Extract the (X, Y) coordinate from the center of the cell holding the provided text.  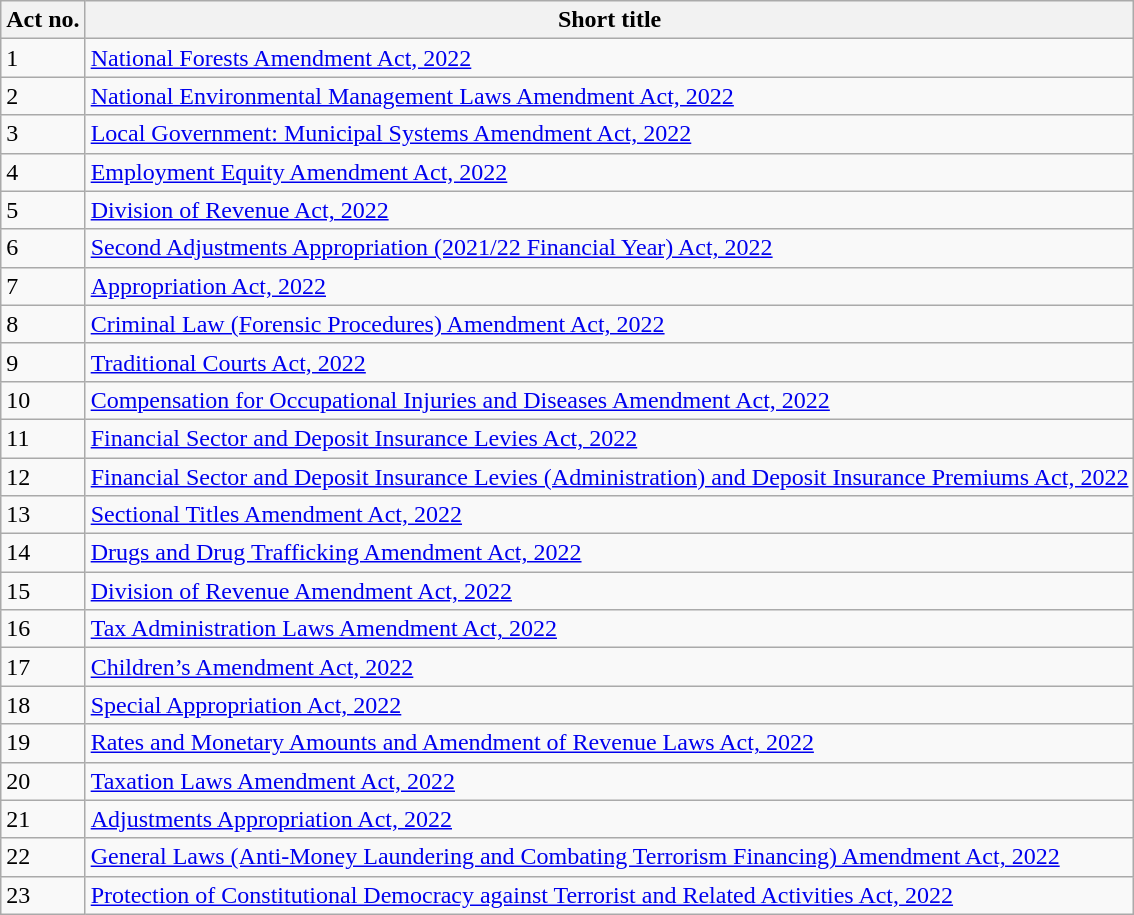
15 (43, 591)
9 (43, 362)
Local Government: Municipal Systems Amendment Act, 2022 (610, 134)
Sectional Titles Amendment Act, 2022 (610, 515)
1 (43, 58)
Act no. (43, 20)
General Laws (Anti-Money Laundering and Combating Terrorism Financing) Amendment Act, 2022 (610, 857)
Employment Equity Amendment Act, 2022 (610, 172)
4 (43, 172)
Rates and Monetary Amounts and Amendment of Revenue Laws Act, 2022 (610, 743)
National Environmental Management Laws Amendment Act, 2022 (610, 96)
3 (43, 134)
Criminal Law (Forensic Procedures) Amendment Act, 2022 (610, 324)
7 (43, 286)
Second Adjustments Appropriation (2021/22 Financial Year) Act, 2022 (610, 248)
21 (43, 819)
Traditional Courts Act, 2022 (610, 362)
Compensation for Occupational Injuries and Diseases Amendment Act, 2022 (610, 400)
19 (43, 743)
6 (43, 248)
Children’s Amendment Act, 2022 (610, 667)
Special Appropriation Act, 2022 (610, 705)
Drugs and Drug Trafficking Amendment Act, 2022 (610, 553)
Financial Sector and Deposit Insurance Levies Act, 2022 (610, 438)
12 (43, 477)
Appropriation Act, 2022 (610, 286)
Short title (610, 20)
16 (43, 629)
8 (43, 324)
5 (43, 210)
23 (43, 895)
10 (43, 400)
Tax Administration Laws Amendment Act, 2022 (610, 629)
Division of Revenue Act, 2022 (610, 210)
13 (43, 515)
14 (43, 553)
Division of Revenue Amendment Act, 2022 (610, 591)
Protection of Constitutional Democracy against Terrorist and Related Activities Act, 2022 (610, 895)
Adjustments Appropriation Act, 2022 (610, 819)
18 (43, 705)
Financial Sector and Deposit Insurance Levies (Administration) and Deposit Insurance Premiums Act, 2022 (610, 477)
Taxation Laws Amendment Act, 2022 (610, 781)
2 (43, 96)
National Forests Amendment Act, 2022 (610, 58)
20 (43, 781)
22 (43, 857)
11 (43, 438)
17 (43, 667)
